Search for the cell housing the specified text and yield its [x, y] center coordinate. 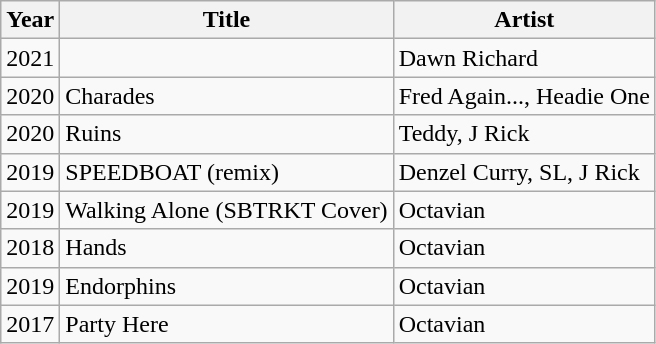
2018 [30, 248]
Endorphins [226, 286]
Fred Again..., Headie One [524, 96]
2017 [30, 324]
Ruins [226, 134]
Denzel Curry, SL, J Rick [524, 172]
Dawn Richard [524, 58]
SPEEDBOAT (remix) [226, 172]
Artist [524, 20]
Title [226, 20]
Hands [226, 248]
Charades [226, 96]
Year [30, 20]
Walking Alone (SBTRKT Cover) [226, 210]
2021 [30, 58]
Teddy, J Rick [524, 134]
Party Here [226, 324]
